Return [x, y] of the center of cell containing provided text 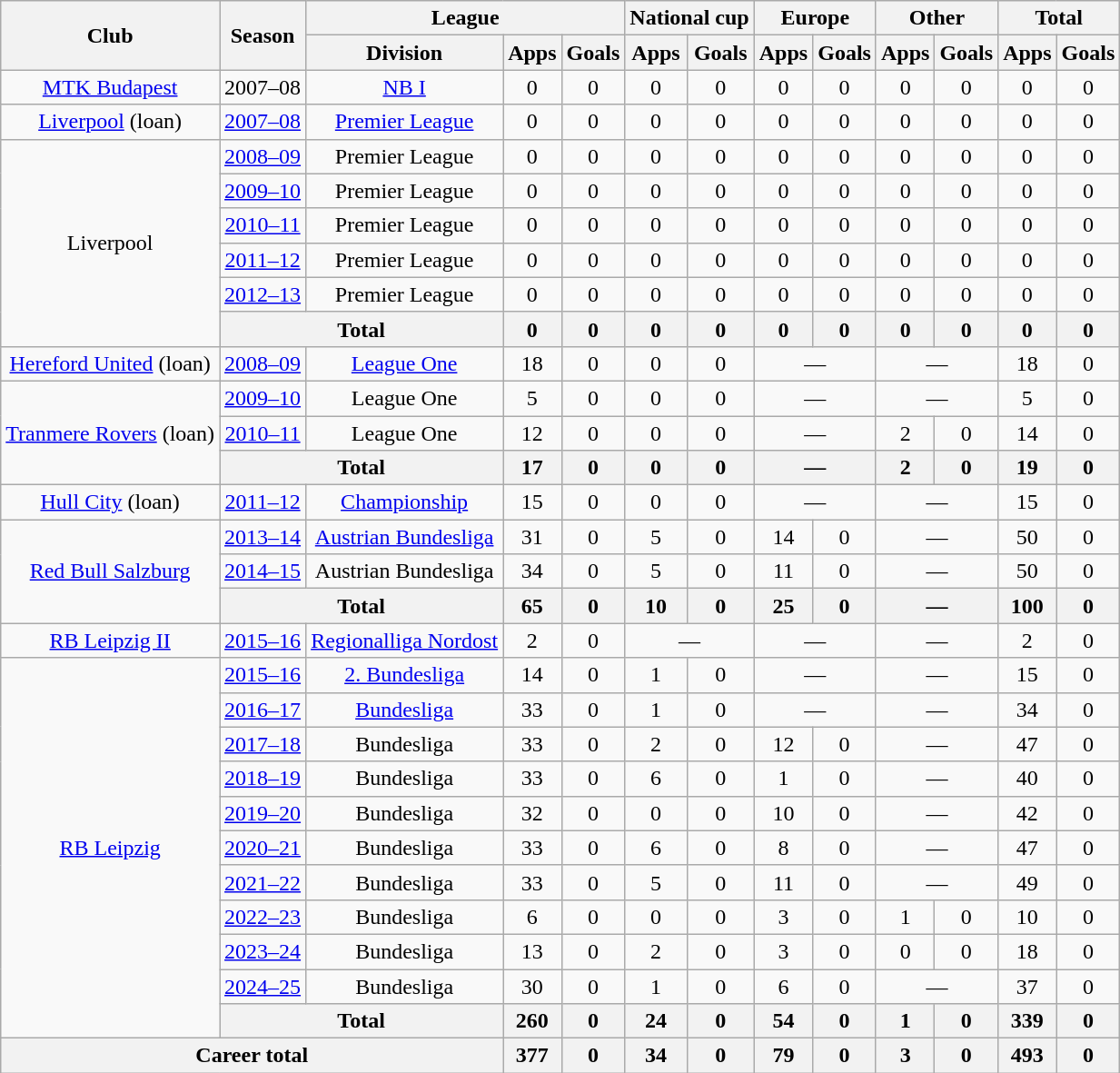
2020–21 [263, 848]
42 [1027, 813]
2024–25 [263, 986]
2022–23 [263, 917]
49 [1027, 882]
2013–14 [263, 537]
2012–13 [263, 294]
Tranmere Rovers (loan) [111, 432]
13 [532, 951]
Season [263, 35]
2. Bundesliga [405, 675]
Liverpool [111, 243]
2017–18 [263, 744]
8 [783, 848]
National cup [689, 18]
25 [783, 606]
MTK Budapest [111, 87]
37 [1027, 986]
24 [656, 1021]
260 [532, 1021]
Liverpool (loan) [111, 122]
Regionalliga Nordost [405, 641]
32 [532, 813]
Division [405, 53]
54 [783, 1021]
2018–19 [263, 779]
Europe [815, 18]
377 [532, 1056]
493 [1027, 1056]
Red Bull Salzburg [111, 571]
79 [783, 1056]
2019–20 [263, 813]
17 [532, 468]
2014–15 [263, 571]
RB Leipzig [111, 849]
Hereford United (loan) [111, 363]
19 [1027, 468]
40 [1027, 779]
100 [1027, 606]
League [465, 18]
NB I [405, 87]
Club [111, 35]
339 [1027, 1021]
2021–22 [263, 882]
Championship [405, 502]
2016–17 [263, 710]
31 [532, 537]
30 [532, 986]
Career total [253, 1056]
Hull City (loan) [111, 502]
RB Leipzig II [111, 641]
2023–24 [263, 951]
65 [532, 606]
Other [937, 18]
